Search for the cell housing the specified text and yield its (x, y) center coordinate. 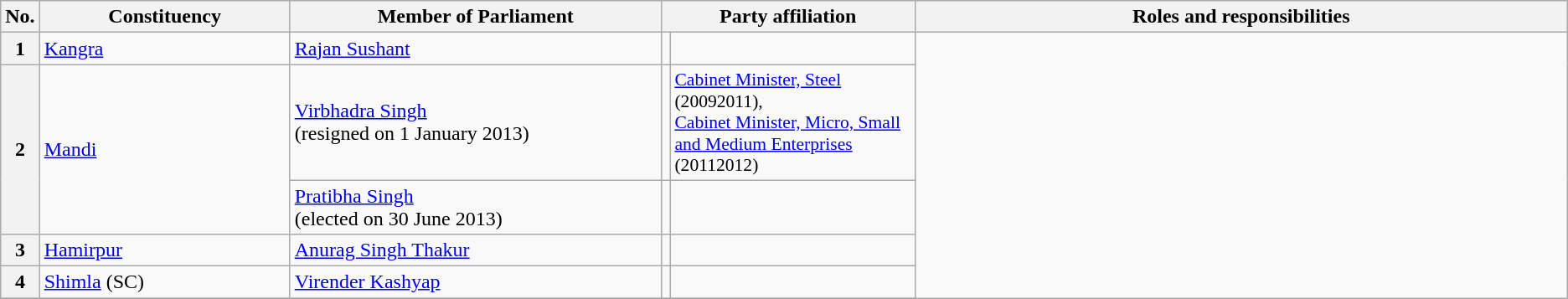
Mandi (164, 149)
Cabinet Minister, Steel (20092011),Cabinet Minister, Micro, Small and Medium Enterprises (20112012) (792, 122)
Shimla (SC) (164, 282)
Kangra (164, 49)
Virbhadra Singh(resigned on 1 January 2013) (476, 122)
Virender Kashyap (476, 282)
Party affiliation (787, 17)
No. (20, 17)
Pratibha Singh(elected on 30 June 2013) (476, 206)
Constituency (164, 17)
Roles and responsibilities (1241, 17)
Member of Parliament (476, 17)
Rajan Sushant (476, 49)
4 (20, 282)
1 (20, 49)
2 (20, 149)
3 (20, 250)
Anurag Singh Thakur (476, 250)
Hamirpur (164, 250)
